Output the (X, Y) coordinate of the center of the cell containing the given text.  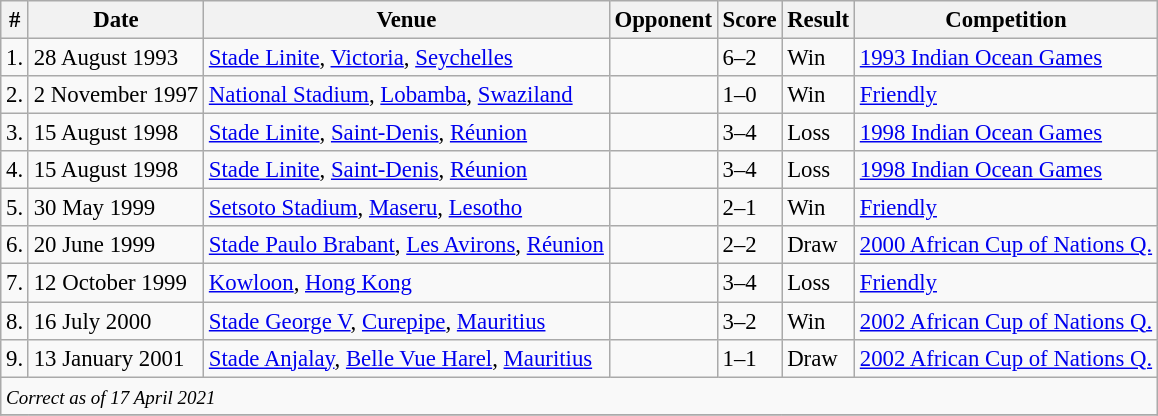
28 August 1993 (116, 58)
Result (818, 20)
Score (750, 20)
8. (15, 321)
Venue (407, 20)
3–2 (750, 321)
5. (15, 208)
6–2 (750, 58)
16 July 2000 (116, 321)
2000 African Cup of Nations Q. (1006, 245)
1. (15, 58)
1–0 (750, 95)
2 November 1997 (116, 95)
Correct as of 17 April 2021 (580, 396)
3. (15, 133)
National Stadium, Lobamba, Swaziland (407, 95)
Stade Linite, Victoria, Seychelles (407, 58)
Stade George V, Curepipe, Mauritius (407, 321)
# (15, 20)
Kowloon, Hong Kong (407, 283)
Date (116, 20)
1–1 (750, 358)
Competition (1006, 20)
7. (15, 283)
9. (15, 358)
12 October 1999 (116, 283)
2. (15, 95)
Setsoto Stadium, Maseru, Lesotho (407, 208)
Stade Anjalay, Belle Vue Harel, Mauritius (407, 358)
13 January 2001 (116, 358)
30 May 1999 (116, 208)
Opponent (663, 20)
6. (15, 245)
20 June 1999 (116, 245)
2–1 (750, 208)
2–2 (750, 245)
4. (15, 170)
Stade Paulo Brabant, Les Avirons, Réunion (407, 245)
1993 Indian Ocean Games (1006, 58)
